Locate the cell with the specified text and output its (X, Y) center coordinate. 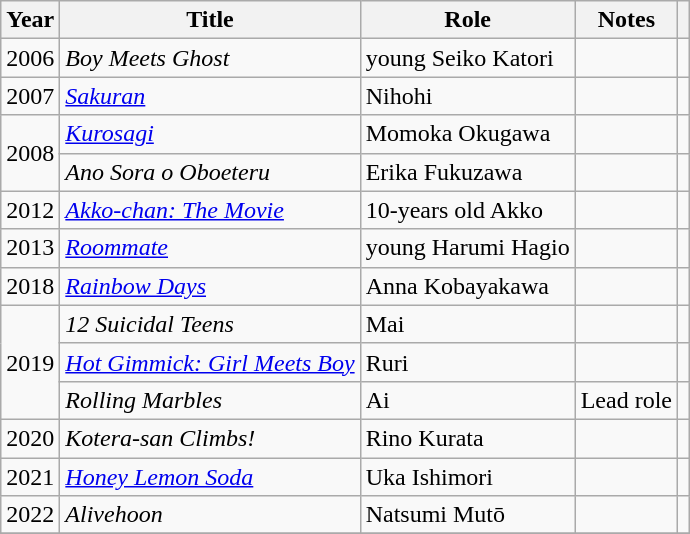
2019 (30, 362)
Ruri (468, 362)
Nihohi (468, 96)
Notes (626, 20)
Year (30, 20)
Akko-chan: The Movie (210, 210)
Kurosagi (210, 134)
2018 (30, 286)
2020 (30, 438)
2022 (30, 515)
Sakuran (210, 96)
Role (468, 20)
Uka Ishimori (468, 477)
Boy Meets Ghost (210, 58)
12 Suicidal Teens (210, 324)
Momoka Okugawa (468, 134)
Ai (468, 400)
Erika Fukuzawa (468, 172)
Alivehoon (210, 515)
Title (210, 20)
Mai (468, 324)
2007 (30, 96)
Lead role (626, 400)
2013 (30, 248)
Kotera-san Climbs! (210, 438)
Roommate (210, 248)
2012 (30, 210)
Hot Gimmick: Girl Meets Boy (210, 362)
young Harumi Hagio (468, 248)
2008 (30, 153)
Rino Kurata (468, 438)
2021 (30, 477)
Honey Lemon Soda (210, 477)
10-years old Akko (468, 210)
Anna Kobayakawa (468, 286)
Ano Sora o Oboeteru (210, 172)
Rainbow Days (210, 286)
Natsumi Mutō (468, 515)
young Seiko Katori (468, 58)
Rolling Marbles (210, 400)
2006 (30, 58)
